Determine the [x, y] coordinate at the center of the cell enclosing the given text.  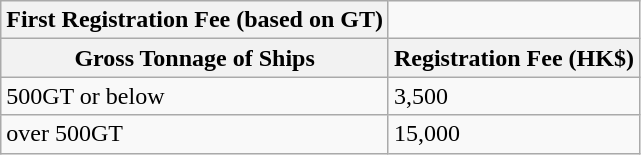
Gross Tonnage of Ships [195, 58]
over 500GT [195, 134]
Registration Fee (HK$) [514, 58]
First Registration Fee (based on GT) [195, 20]
500GT or below [195, 96]
15,000 [514, 134]
3,500 [514, 96]
